Return [x, y] of the center of cell containing provided text 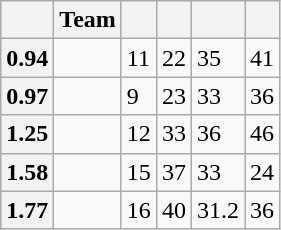
24 [262, 172]
0.97 [28, 96]
0.94 [28, 58]
Team [88, 20]
41 [262, 58]
23 [174, 96]
9 [138, 96]
1.77 [28, 210]
12 [138, 134]
35 [218, 58]
1.25 [28, 134]
1.58 [28, 172]
37 [174, 172]
16 [138, 210]
40 [174, 210]
22 [174, 58]
15 [138, 172]
46 [262, 134]
31.2 [218, 210]
11 [138, 58]
